Return [x, y] of the center of cell containing provided text 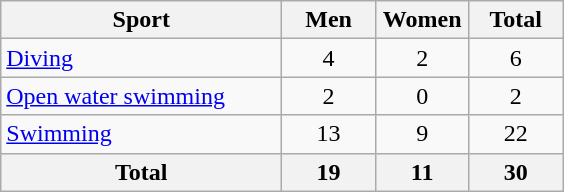
22 [516, 134]
11 [422, 172]
Men [329, 20]
9 [422, 134]
Swimming [142, 134]
Women [422, 20]
Open water swimming [142, 96]
6 [516, 58]
19 [329, 172]
Sport [142, 20]
Diving [142, 58]
30 [516, 172]
4 [329, 58]
0 [422, 96]
13 [329, 134]
